Return the [x, y] coordinate for the center point of the cell that contains the specified text.  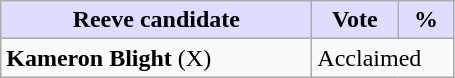
Kameron Blight (X) [156, 58]
% [426, 20]
Reeve candidate [156, 20]
Acclaimed [383, 58]
Vote [355, 20]
